From the cell containing the given text, extract its center point as (x, y) coordinate. 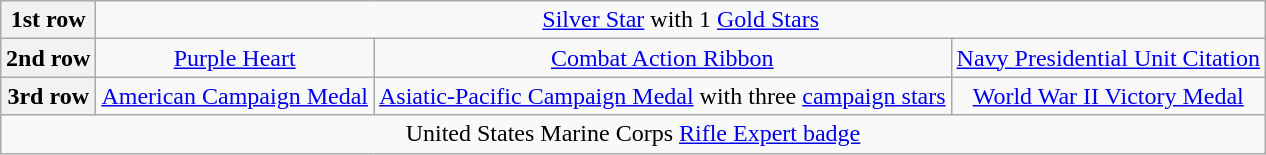
2nd row (48, 58)
Purple Heart (235, 58)
American Campaign Medal (235, 96)
Navy Presidential Unit Citation (1108, 58)
3rd row (48, 96)
1st row (48, 20)
United States Marine Corps Rifle Expert badge (634, 134)
Combat Action Ribbon (663, 58)
Asiatic-Pacific Campaign Medal with three campaign stars (663, 96)
Silver Star with 1 Gold Stars (681, 20)
World War II Victory Medal (1108, 96)
